For the text-containing cell, return its midpoint in (X, Y) coordinate format. 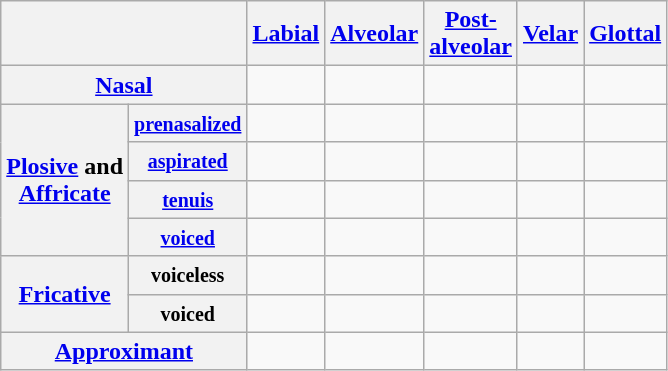
Approximant (124, 351)
Plosive andAffricate (65, 180)
Fricative (65, 294)
Labial (286, 34)
Nasal (124, 85)
Alveolar (374, 34)
Post-alveolar (471, 34)
tenuis (188, 199)
aspirated (188, 161)
voiceless (188, 275)
Velar (550, 34)
prenasalized (188, 123)
Glottal (626, 34)
